Find where the given text appears and provide that cell's center as [x, y] coordinate. 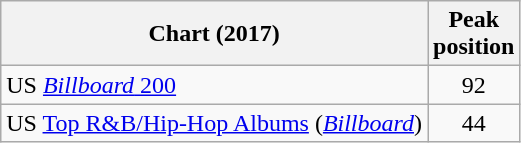
92 [474, 85]
Peakposition [474, 34]
Chart (2017) [214, 34]
44 [474, 123]
US Top R&B/Hip-Hop Albums (Billboard) [214, 123]
US Billboard 200 [214, 85]
